Detect which cell encompasses the target text, then output its [x, y] center coordinate. 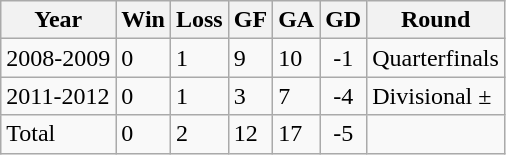
3 [250, 96]
-4 [344, 96]
Total [58, 134]
12 [250, 134]
GF [250, 20]
GD [344, 20]
GA [296, 20]
10 [296, 58]
Round [436, 20]
Divisional ± [436, 96]
-1 [344, 58]
Loss [199, 20]
2011-2012 [58, 96]
Year [58, 20]
7 [296, 96]
2008-2009 [58, 58]
Quarterfinals [436, 58]
17 [296, 134]
9 [250, 58]
2 [199, 134]
-5 [344, 134]
Win [144, 20]
